Determine the (x, y) coordinate at the center of the cell enclosing the given text.  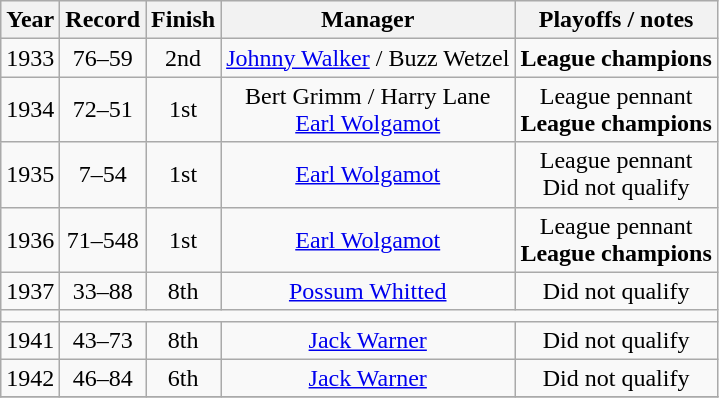
43–73 (103, 340)
1936 (30, 240)
Year (30, 20)
2nd (184, 58)
1933 (30, 58)
Bert Grimm / Harry Lane Earl Wolgamot (368, 110)
League pennantDid not qualify (616, 174)
76–59 (103, 58)
46–84 (103, 378)
League pennant League champions (616, 240)
League champions (616, 58)
Playoffs / notes (616, 20)
1942 (30, 378)
League pennantLeague champions (616, 110)
Johnny Walker / Buzz Wetzel (368, 58)
1941 (30, 340)
7–54 (103, 174)
1935 (30, 174)
Possum Whitted (368, 291)
Manager (368, 20)
1934 (30, 110)
33–88 (103, 291)
Finish (184, 20)
71–548 (103, 240)
1937 (30, 291)
72–51 (103, 110)
6th (184, 378)
Record (103, 20)
